Determine the [X, Y] coordinate at the center of the cell enclosing the given text.  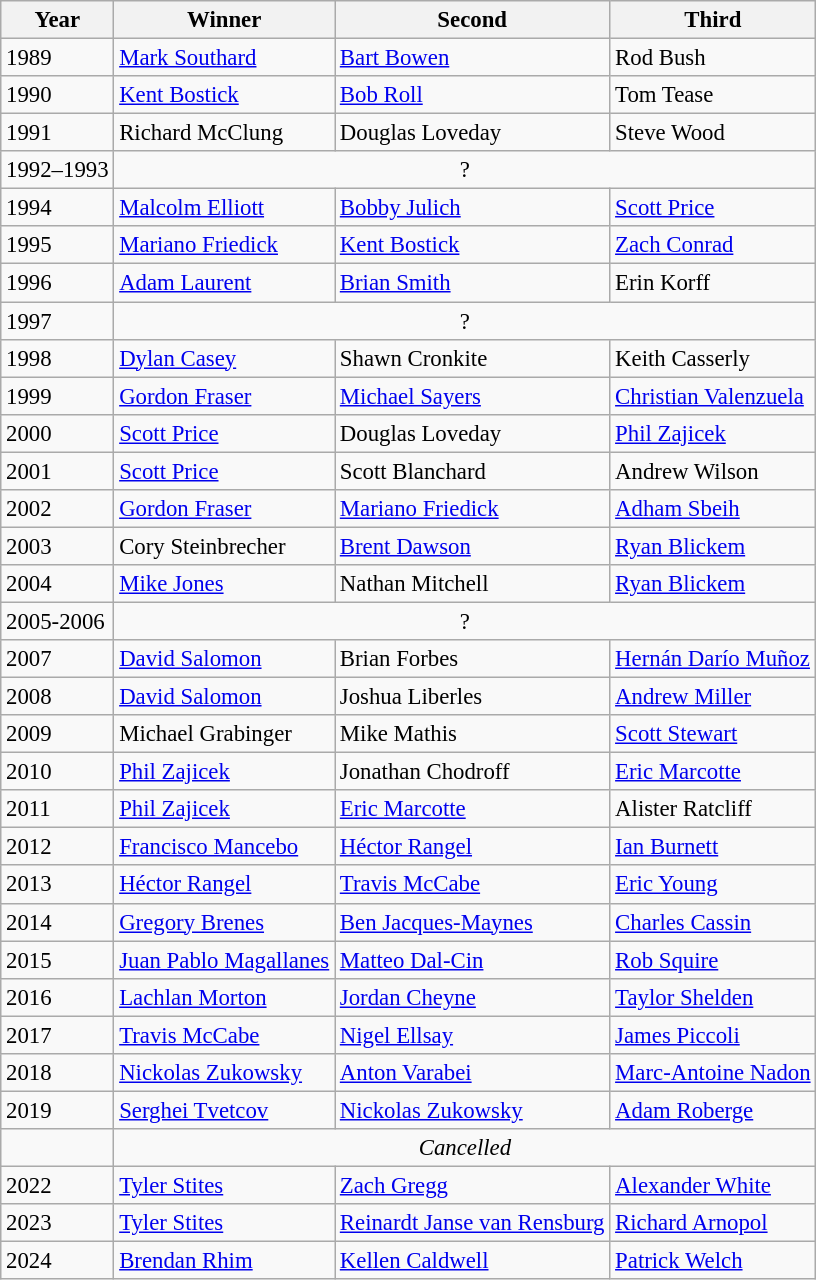
Jonathan Chodroff [472, 772]
Joshua Liberles [472, 697]
Serghei Tvetcov [224, 1110]
2010 [58, 772]
Bob Roll [472, 95]
Scott Blanchard [472, 471]
Third [713, 20]
Patrick Welch [713, 1261]
Winner [224, 20]
Erin Korff [713, 283]
Brent Dawson [472, 546]
Bart Bowen [472, 58]
Malcolm Elliott [224, 208]
Mike Mathis [472, 734]
Kellen Caldwell [472, 1261]
2018 [58, 1073]
Francisco Mancebo [224, 847]
1996 [58, 283]
Andrew Miller [713, 697]
Eric Young [713, 885]
Ian Burnett [713, 847]
2011 [58, 809]
James Piccoli [713, 1035]
Anton Varabei [472, 1073]
1997 [58, 321]
Brian Forbes [472, 659]
Zach Conrad [713, 245]
2024 [58, 1261]
Alister Ratcliff [713, 809]
2017 [58, 1035]
Year [58, 20]
Keith Casserly [713, 358]
Christian Valenzuela [713, 396]
1990 [58, 95]
Reinardt Janse van Rensburg [472, 1223]
Ben Jacques-Maynes [472, 922]
Brian Smith [472, 283]
2005-2006 [58, 621]
Alexander White [713, 1185]
2014 [58, 922]
2004 [58, 584]
Adam Roberge [713, 1110]
Cory Steinbrecher [224, 546]
Andrew Wilson [713, 471]
Rob Squire [713, 960]
2007 [58, 659]
2015 [58, 960]
Mike Jones [224, 584]
Adam Laurent [224, 283]
Adham Sbeih [713, 509]
Taylor Shelden [713, 997]
Dylan Casey [224, 358]
Brendan Rhim [224, 1261]
2003 [58, 546]
2012 [58, 847]
Shawn Cronkite [472, 358]
Tom Tease [713, 95]
1999 [58, 396]
2002 [58, 509]
2019 [58, 1110]
Juan Pablo Magallanes [224, 960]
Jordan Cheyne [472, 997]
Richard McClung [224, 133]
Charles Cassin [713, 922]
Zach Gregg [472, 1185]
Richard Arnopol [713, 1223]
1992–1993 [58, 170]
2013 [58, 885]
Gregory Brenes [224, 922]
Nathan Mitchell [472, 584]
2022 [58, 1185]
Michael Grabinger [224, 734]
1998 [58, 358]
1991 [58, 133]
Steve Wood [713, 133]
Rod Bush [713, 58]
Matteo Dal-Cin [472, 960]
2023 [58, 1223]
2008 [58, 697]
Cancelled [465, 1148]
2016 [58, 997]
2009 [58, 734]
Mark Southard [224, 58]
Scott Stewart [713, 734]
1995 [58, 245]
Hernán Darío Muñoz [713, 659]
2000 [58, 433]
Marc-Antoine Nadon [713, 1073]
2001 [58, 471]
Michael Sayers [472, 396]
Bobby Julich [472, 208]
Nigel Ellsay [472, 1035]
Second [472, 20]
1989 [58, 58]
Lachlan Morton [224, 997]
1994 [58, 208]
